Find where the given text appears and provide that cell's center as [X, Y] coordinate. 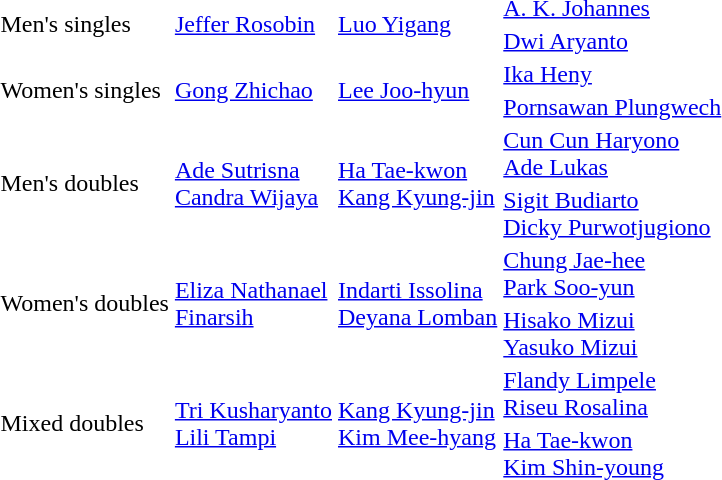
Ha Tae-kwon Kang Kyung-jin [417, 184]
Gong Zhichao [253, 90]
Indarti Issolina Deyana Lomban [417, 304]
Eliza Nathanael Finarsih [253, 304]
Ade Sutrisna Candra Wijaya [253, 184]
Lee Joo-hyun [417, 90]
